Search for the cell housing the specified text and yield its [x, y] center coordinate. 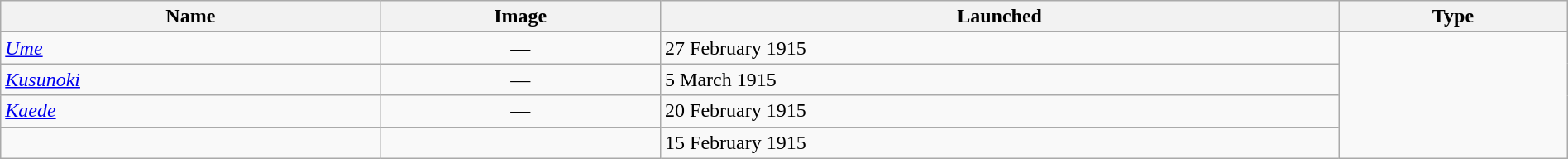
Kaede [190, 111]
Kusunoki [190, 79]
Type [1454, 17]
5 March 1915 [1000, 79]
15 February 1915 [1000, 142]
20 February 1915 [1000, 111]
Name [190, 17]
27 February 1915 [1000, 48]
Ume [190, 48]
Image [521, 17]
Launched [1000, 17]
